Return [x, y] of the center of cell containing provided text 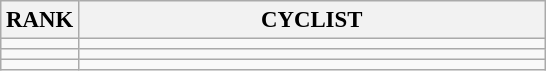
CYCLIST [312, 20]
RANK [40, 20]
